Return the (X, Y) coordinate for the center point of the cell that contains the specified text.  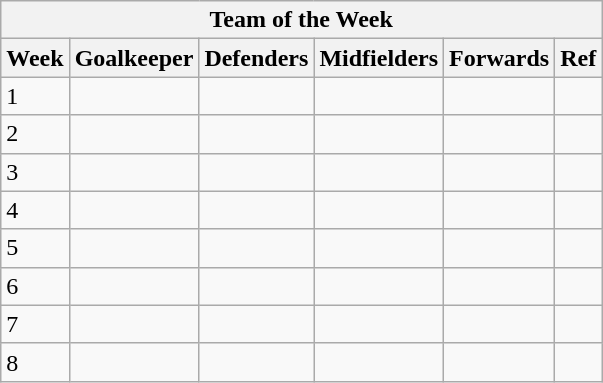
Team of the Week (302, 20)
Ref (578, 58)
2 (35, 134)
Forwards (500, 58)
Week (35, 58)
5 (35, 248)
8 (35, 362)
Goalkeeper (134, 58)
Defenders (256, 58)
6 (35, 286)
Midfielders (379, 58)
1 (35, 96)
3 (35, 172)
7 (35, 324)
4 (35, 210)
